Return the (X, Y) coordinate for the center point of the cell that contains the specified text.  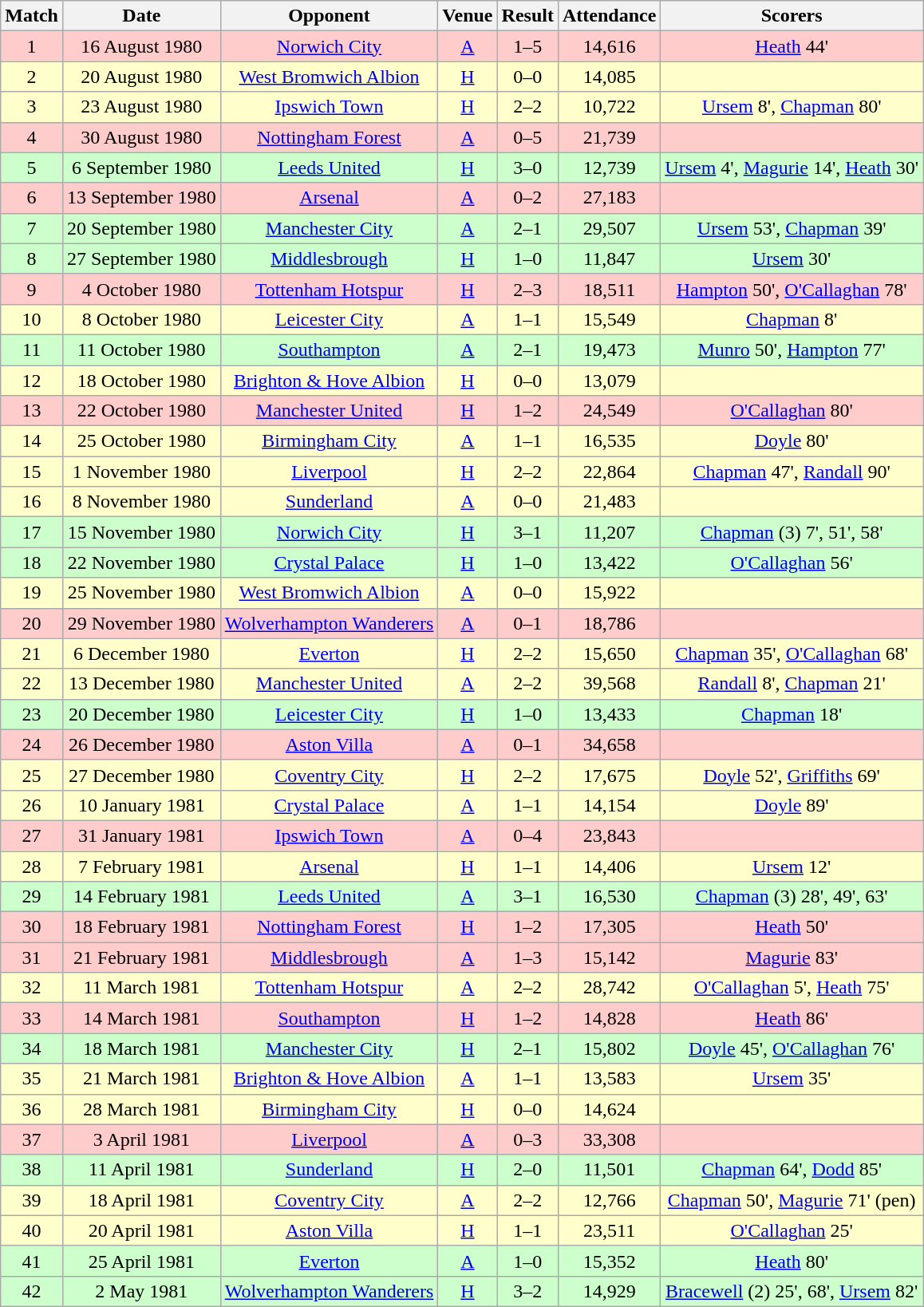
O'Callaghan 80' (792, 411)
16,530 (609, 897)
21 February 1981 (141, 958)
Ursem 8', Chapman 80' (792, 107)
Chapman 64', Dodd 85' (792, 1170)
13 September 1980 (141, 198)
Ursem 12' (792, 866)
1 (32, 46)
33 (32, 1018)
11,501 (609, 1170)
16 August 1980 (141, 46)
Ursem 30' (792, 259)
18 April 1981 (141, 1200)
Ursem 35' (792, 1079)
29 November 1980 (141, 623)
19,473 (609, 349)
Heath 44' (792, 46)
Hampton 50', O'Callaghan 78' (792, 289)
Result (527, 16)
41 (32, 1261)
11 March 1981 (141, 988)
26 (32, 805)
0–3 (527, 1139)
31 January 1981 (141, 835)
11 April 1981 (141, 1170)
6 (32, 198)
Doyle 80' (792, 441)
Doyle 52', Griffiths 69' (792, 775)
13,422 (609, 563)
26 December 1980 (141, 744)
34,658 (609, 744)
8 October 1980 (141, 319)
Date (141, 16)
3–2 (527, 1291)
42 (32, 1291)
0–2 (527, 198)
18,786 (609, 623)
Chapman 18' (792, 714)
3 (32, 107)
34 (32, 1048)
3–0 (527, 168)
Scorers (792, 16)
33,308 (609, 1139)
23 August 1980 (141, 107)
27 December 1980 (141, 775)
14,624 (609, 1109)
4 (32, 137)
28 (32, 866)
23,843 (609, 835)
21 (32, 653)
23,511 (609, 1230)
38 (32, 1170)
10 (32, 319)
28 March 1981 (141, 1109)
Heath 86' (792, 1018)
22 (32, 684)
Chapman (3) 7', 51', 58' (792, 532)
32 (32, 988)
8 November 1980 (141, 502)
7 (32, 228)
14,085 (609, 77)
Ursem 53', Chapman 39' (792, 228)
36 (32, 1109)
30 August 1980 (141, 137)
40 (32, 1230)
11 (32, 349)
16 (32, 502)
20 September 1980 (141, 228)
14 March 1981 (141, 1018)
24,549 (609, 411)
1–5 (527, 46)
O'Callaghan 56' (792, 563)
11,207 (609, 532)
15,142 (609, 958)
O'Callaghan 5', Heath 75' (792, 988)
20 December 1980 (141, 714)
29 (32, 897)
14,929 (609, 1291)
21 March 1981 (141, 1079)
22,864 (609, 472)
Doyle 45', O'Callaghan 76' (792, 1048)
6 September 1980 (141, 168)
18 October 1980 (141, 381)
20 (32, 623)
7 February 1981 (141, 866)
27 September 1980 (141, 259)
21,739 (609, 137)
1 November 1980 (141, 472)
17 (32, 532)
18 (32, 563)
2 May 1981 (141, 1291)
18,511 (609, 289)
15,650 (609, 653)
Chapman 8' (792, 319)
25 November 1980 (141, 593)
20 April 1981 (141, 1230)
35 (32, 1079)
24 (32, 744)
12 (32, 381)
Chapman 50', Magurie 71' (pen) (792, 1200)
39 (32, 1200)
17,305 (609, 927)
20 August 1980 (141, 77)
13,583 (609, 1079)
13 December 1980 (141, 684)
15,922 (609, 593)
5 (32, 168)
37 (32, 1139)
6 December 1980 (141, 653)
Opponent (329, 16)
31 (32, 958)
14,406 (609, 866)
15,352 (609, 1261)
1–3 (527, 958)
4 October 1980 (141, 289)
Magurie 83' (792, 958)
29,507 (609, 228)
Attendance (609, 16)
10 January 1981 (141, 805)
Bracewell (2) 25', 68', Ursem 82' (792, 1291)
Heath 50' (792, 927)
18 March 1981 (141, 1048)
8 (32, 259)
13,433 (609, 714)
22 November 1980 (141, 563)
Heath 80' (792, 1261)
23 (32, 714)
16,535 (609, 441)
14,616 (609, 46)
15 (32, 472)
13 (32, 411)
Doyle 89' (792, 805)
3 April 1981 (141, 1139)
27,183 (609, 198)
18 February 1981 (141, 927)
27 (32, 835)
0–5 (527, 137)
Chapman 47', Randall 90' (792, 472)
15,549 (609, 319)
Chapman (3) 28', 49', 63' (792, 897)
Munro 50', Hampton 77' (792, 349)
Randall 8', Chapman 21' (792, 684)
25 (32, 775)
0–4 (527, 835)
17,675 (609, 775)
11 October 1980 (141, 349)
Chapman 35', O'Callaghan 68' (792, 653)
22 October 1980 (141, 411)
Match (32, 16)
25 October 1980 (141, 441)
15 November 1980 (141, 532)
Ursem 4', Magurie 14', Heath 30' (792, 168)
9 (32, 289)
12,739 (609, 168)
2–3 (527, 289)
21,483 (609, 502)
14 February 1981 (141, 897)
12,766 (609, 1200)
10,722 (609, 107)
2–0 (527, 1170)
19 (32, 593)
39,568 (609, 684)
14,828 (609, 1018)
14 (32, 441)
Venue (468, 16)
13,079 (609, 381)
11,847 (609, 259)
25 April 1981 (141, 1261)
O'Callaghan 25' (792, 1230)
28,742 (609, 988)
14,154 (609, 805)
15,802 (609, 1048)
2 (32, 77)
30 (32, 927)
